For the text-containing cell, return its midpoint in (X, Y) coordinate format. 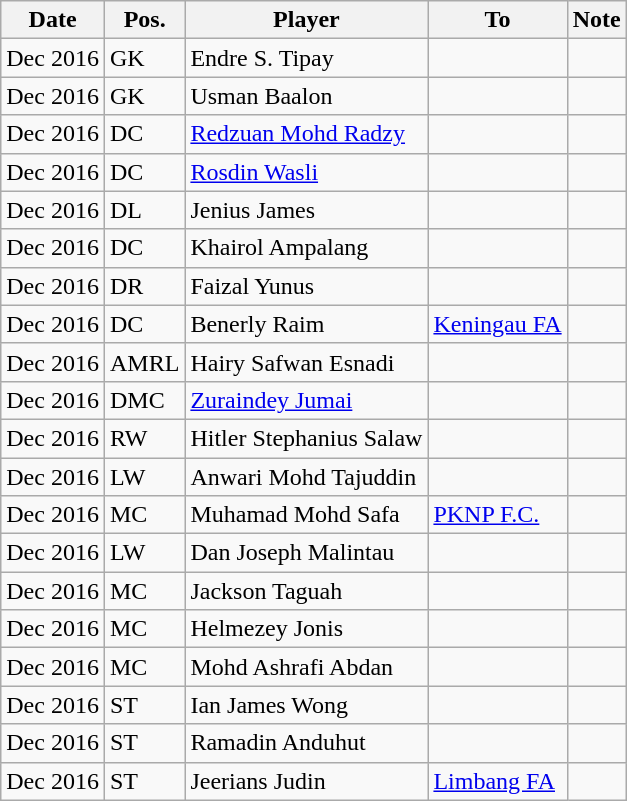
Keningau FA (498, 324)
DR (144, 286)
Redzuan Mohd Radzy (306, 134)
DMC (144, 400)
Endre S. Tipay (306, 58)
Hairy Safwan Esnadi (306, 362)
Faizal Yunus (306, 286)
Jenius James (306, 210)
DL (144, 210)
Khairol Ampalang (306, 248)
Pos. (144, 20)
Usman Baalon (306, 96)
Ian James Wong (306, 705)
Jeerians Judin (306, 781)
Dan Joseph Malintau (306, 553)
Muhamad Mohd Safa (306, 515)
Player (306, 20)
Hitler Stephanius Salaw (306, 438)
Date (53, 20)
Jackson Taguah (306, 591)
Note (596, 20)
Helmezey Jonis (306, 629)
To (498, 20)
Benerly Raim (306, 324)
RW (144, 438)
Mohd Ashrafi Abdan (306, 667)
Limbang FA (498, 781)
Ramadin Anduhut (306, 743)
PKNP F.C. (498, 515)
Rosdin Wasli (306, 172)
Anwari Mohd Tajuddin (306, 477)
AMRL (144, 362)
Zuraindey Jumai (306, 400)
